Output the [x, y] coordinate of the center of the cell containing the given text.  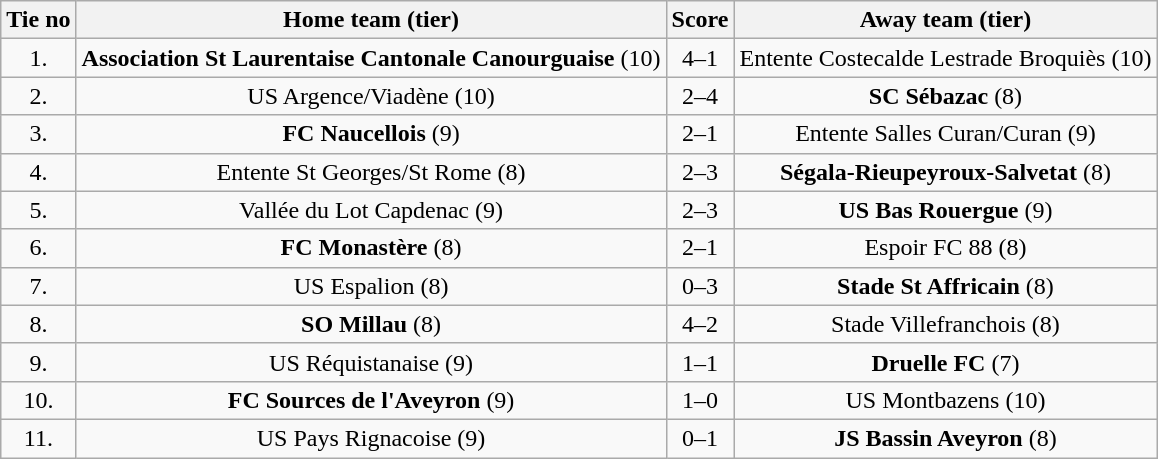
Entente Costecalde Lestrade Broquiès (10) [946, 58]
US Argence/Viadène (10) [371, 96]
3. [38, 134]
9. [38, 362]
Home team (tier) [371, 20]
Score [700, 20]
US Réquistanaise (9) [371, 362]
8. [38, 324]
Druelle FC (7) [946, 362]
2. [38, 96]
1–1 [700, 362]
US Bas Rouergue (9) [946, 210]
FC Naucellois (9) [371, 134]
10. [38, 400]
Entente Salles Curan/Curan (9) [946, 134]
4–1 [700, 58]
SO Millau (8) [371, 324]
US Montbazens (10) [946, 400]
4–2 [700, 324]
5. [38, 210]
Away team (tier) [946, 20]
4. [38, 172]
FC Monastère (8) [371, 248]
FC Sources de l'Aveyron (9) [371, 400]
7. [38, 286]
Espoir FC 88 (8) [946, 248]
Entente St Georges/St Rome (8) [371, 172]
US Espalion (8) [371, 286]
2–4 [700, 96]
Stade Villefranchois (8) [946, 324]
SC Sébazac (8) [946, 96]
Association St Laurentaise Cantonale Canourguaise (10) [371, 58]
6. [38, 248]
11. [38, 438]
1. [38, 58]
Stade St Affricain (8) [946, 286]
0–1 [700, 438]
1–0 [700, 400]
US Pays Rignacoise (9) [371, 438]
0–3 [700, 286]
Tie no [38, 20]
Vallée du Lot Capdenac (9) [371, 210]
Ségala-Rieupeyroux-Salvetat (8) [946, 172]
JS Bassin Aveyron (8) [946, 438]
